Output the [X, Y] coordinate of the center of the cell containing the given text.  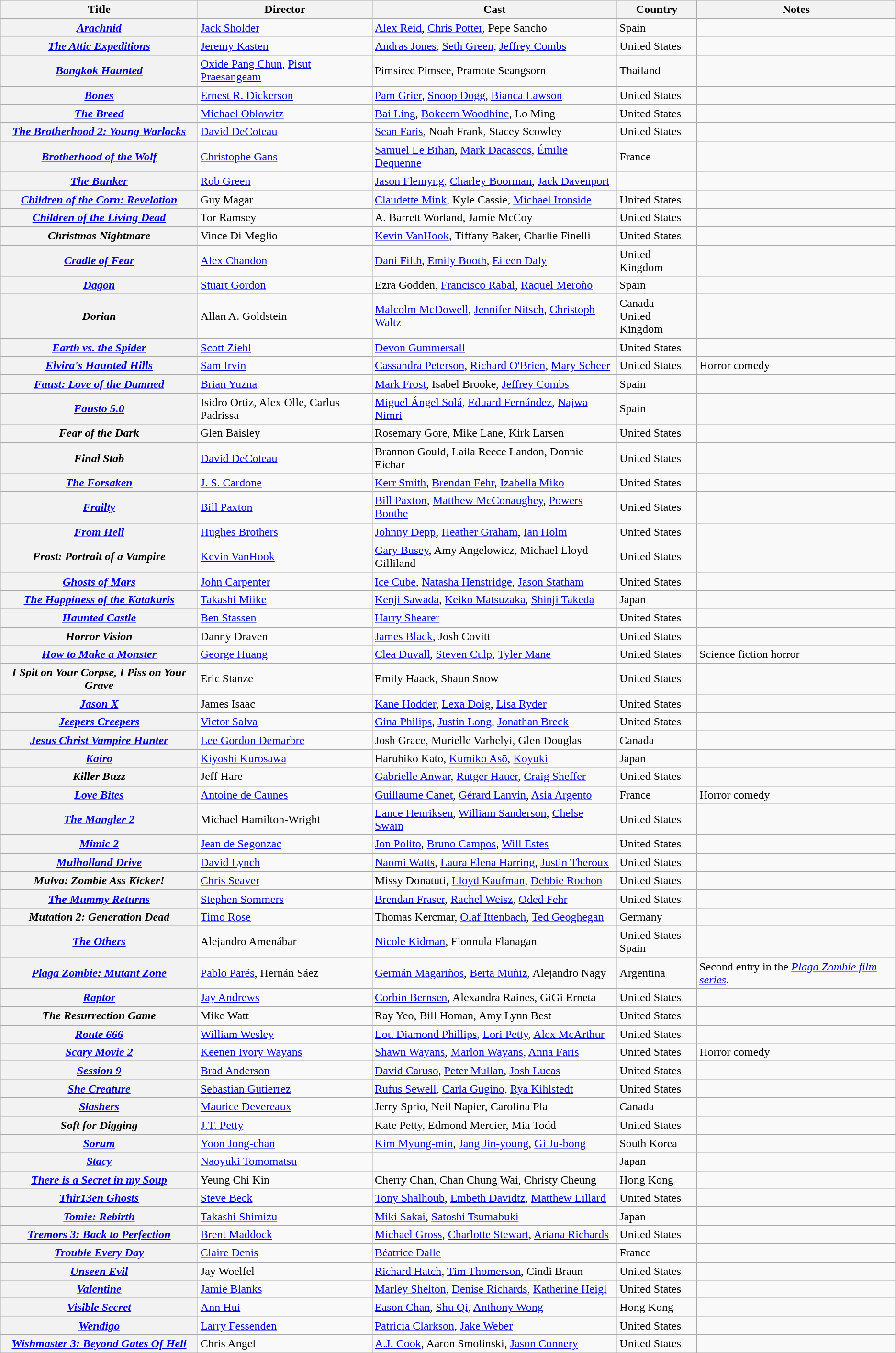
Ernest R. Dickerson [285, 95]
Guillaume Canet, Gérard Lanvin, Asia Argento [494, 795]
Mimic 2 [100, 844]
United Kingdom [657, 260]
Naomi Watts, Laura Elena Harring, Justin Theroux [494, 862]
Jerry Sprio, Neil Napier, Carolina Pla [494, 1107]
Isidro Ortiz, Alex Olle, Carlus Padrissa [285, 409]
Stephen Sommers [285, 899]
I Spit on Your Corpse, I Piss on Your Grave [100, 679]
Lou Diamond Phillips, Lori Petty, Alex McArthur [494, 1034]
Haruhiko Kato, Kumiko Asō, Koyuki [494, 758]
Missy Donatuti, Lloyd Kaufman, Debbie Rochon [494, 880]
Antoine de Caunes [285, 795]
Brannon Gould, Laila Reece Landon, Donnie Eichar [494, 458]
Thir13en Ghosts [100, 1198]
The Resurrection Game [100, 1016]
Takashi Miike [285, 599]
Children of the Corn: Revelation [100, 199]
Sam Irvin [285, 366]
Rosemary Gore, Mike Lane, Kirk Larsen [494, 433]
Claire Denis [285, 1252]
Emily Haack, Shaun Snow [494, 679]
How to Make a Monster [100, 654]
Mike Watt [285, 1016]
Earth vs. the Spider [100, 348]
Yoon Jong-chan [285, 1143]
Lee Gordon Demarbre [285, 740]
Cast [494, 10]
Pablo Parés, Hernán Sáez [285, 973]
She Creature [100, 1089]
Gabrielle Anwar, Rutger Hauer, Craig Sheffer [494, 777]
Scary Movie 2 [100, 1052]
Kenji Sawada, Keiko Matsuzaka, Shinji Takeda [494, 599]
Second entry in the Plaga Zombie film series. [796, 973]
Notes [796, 10]
Germán Magariños, Berta Muñiz, Alejandro Nagy [494, 973]
Cherry Chan, Chan Chung Wai, Christy Cheung [494, 1180]
Marley Shelton, Denise Richards, Katherine Heigl [494, 1289]
J. S. Cardone [285, 483]
United StatesSpain [657, 941]
Final Stab [100, 458]
Cassandra Peterson, Richard O'Brien, Mary Scheer [494, 366]
Alejandro Amenábar [285, 941]
There is a Secret in my Soup [100, 1180]
Bill Paxton [285, 507]
Larry Fessenden [285, 1326]
Stacy [100, 1161]
J.T. Petty [285, 1125]
Dorian [100, 316]
Takashi Shimizu [285, 1216]
Jeremy Kasten [285, 46]
Cradle of Fear [100, 260]
Bill Paxton, Matthew McConaughey, Powers Boothe [494, 507]
Ghosts of Mars [100, 581]
Germany [657, 917]
Richard Hatch, Tim Thomerson, Cindi Braun [494, 1271]
Naoyuki Tomomatsu [285, 1161]
South Korea [657, 1143]
Rob Green [285, 181]
Mark Frost, Isabel Brooke, Jeffrey Combs [494, 384]
Sean Faris, Noah Frank, Stacey Scowley [494, 132]
Kevin VanHook, Tiffany Baker, Charlie Finelli [494, 236]
Tremors 3: Back to Perfection [100, 1234]
Route 666 [100, 1034]
Jay Andrews [285, 998]
Jack Sholder [285, 28]
The Mummy Returns [100, 899]
Kerr Smith, Brendan Fehr, Izabella Miko [494, 483]
Samuel Le Bihan, Mark Dacascos, Émilie Dequenne [494, 156]
Sorum [100, 1143]
The Mangler 2 [100, 820]
Brad Anderson [285, 1071]
Hughes Brothers [285, 532]
Science fiction horror [796, 654]
The Others [100, 941]
The Happiness of the Katakuris [100, 599]
Miki Sakai, Satoshi Tsumabuki [494, 1216]
Oxide Pang Chun, Pisut Praesangeam [285, 71]
Jon Polito, Bruno Campos, Will Estes [494, 844]
Fear of the Dark [100, 433]
Danny Draven [285, 636]
Steve Beck [285, 1198]
Tomie: Rebirth [100, 1216]
Kiyoshi Kurosawa [285, 758]
Bangkok Haunted [100, 71]
Brent Maddock [285, 1234]
Maurice Devereaux [285, 1107]
Kevin VanHook [285, 556]
Lance Henriksen, William Sanderson, Chelse Swain [494, 820]
Clea Duvall, Steven Culp, Tyler Mane [494, 654]
CanadaUnited Kingdom [657, 316]
Bai Ling, Bokeem Woodbine, Lo Ming [494, 113]
Country [657, 10]
Haunted Castle [100, 618]
Thailand [657, 71]
Gary Busey, Amy Angelowicz, Michael Lloyd Gilliland [494, 556]
Valentine [100, 1289]
Ezra Godden, Francisco Rabal, Raquel Meroño [494, 285]
The Forsaken [100, 483]
Malcolm McDowell, Jennifer Nitsch, Christoph Waltz [494, 316]
Bones [100, 95]
Love Bites [100, 795]
Jeepers Creepers [100, 722]
Title [100, 10]
Killer Buzz [100, 777]
Fausto 5.0 [100, 409]
Timo Rose [285, 917]
Ray Yeo, Bill Homan, Amy Lynn Best [494, 1016]
David Caruso, Peter Mullan, Josh Lucas [494, 1071]
Christmas Nightmare [100, 236]
Keenen Ivory Wayans [285, 1052]
Glen Baisley [285, 433]
Vince Di Meglio [285, 236]
Ben Stassen [285, 618]
Mulholland Drive [100, 862]
James Black, Josh Covitt [494, 636]
Jean de Segonzac [285, 844]
Eric Stanze [285, 679]
William Wesley [285, 1034]
Raptor [100, 998]
Victor Salva [285, 722]
Alex Chandon [285, 260]
Brotherhood of the Wolf [100, 156]
Miguel Ángel Solá, Eduard Fernández, Najwa Nimri [494, 409]
Unseen Evil [100, 1271]
Jay Woelfel [285, 1271]
Frailty [100, 507]
Wishmaster 3: Beyond Gates Of Hell [100, 1344]
Christophe Gans [285, 156]
Mulva: Zombie Ass Kicker! [100, 880]
Michael Gross, Charlotte Stewart, Ariana Richards [494, 1234]
Guy Magar [285, 199]
Harry Shearer [494, 618]
Frost: Portrait of a Vampire [100, 556]
Shawn Wayans, Marlon Wayans, Anna Faris [494, 1052]
James Isaac [285, 704]
Visible Secret [100, 1308]
Session 9 [100, 1071]
Scott Ziehl [285, 348]
A.J. Cook, Aaron Smolinski, Jason Connery [494, 1344]
Claudette Mink, Kyle Cassie, Michael Ironside [494, 199]
The Bunker [100, 181]
Patricia Clarkson, Jake Weber [494, 1326]
Kane Hodder, Lexa Doig, Lisa Ryder [494, 704]
Tony Shalhoub, Embeth Davidtz, Matthew Lillard [494, 1198]
Michael Oblowitz [285, 113]
Slashers [100, 1107]
Johnny Depp, Heather Graham, Ian Holm [494, 532]
Nicole Kidman, Fionnula Flanagan [494, 941]
Tor Ramsey [285, 217]
Béatrice Dalle [494, 1252]
Devon Gummersall [494, 348]
Stuart Gordon [285, 285]
Wendigo [100, 1326]
Kairo [100, 758]
Mutation 2: Generation Dead [100, 917]
Jesus Christ Vampire Hunter [100, 740]
Children of the Living Dead [100, 217]
George Huang [285, 654]
Argentina [657, 973]
Thomas Kercmar, Olaf Ittenbach, Ted Geoghegan [494, 917]
Sebastian Gutierrez [285, 1089]
Trouble Every Day [100, 1252]
Corbin Bernsen, Alexandra Raines, GiGi Erneta [494, 998]
Rufus Sewell, Carla Gugino, Rya Kihlstedt [494, 1089]
Dani Filth, Emily Booth, Eileen Daly [494, 260]
Brendan Fraser, Rachel Weisz, Oded Fehr [494, 899]
The Breed [100, 113]
Andras Jones, Seth Green, Jeffrey Combs [494, 46]
The Brotherhood 2: Young Warlocks [100, 132]
Chris Seaver [285, 880]
Jeff Hare [285, 777]
Eason Chan, Shu Qi, Anthony Wong [494, 1308]
Alex Reid, Chris Potter, Pepe Sancho [494, 28]
Josh Grace, Murielle Varhelyi, Glen Douglas [494, 740]
Gina Philips, Justin Long, Jonathan Breck [494, 722]
Arachnid [100, 28]
Ann Hui [285, 1308]
Faust: Love of the Damned [100, 384]
Dagon [100, 285]
Jamie Blanks [285, 1289]
Elvira's Haunted Hills [100, 366]
From Hell [100, 532]
Yeung Chi Kin [285, 1180]
Soft for Digging [100, 1125]
David Lynch [285, 862]
Michael Hamilton-Wright [285, 820]
Ice Cube, Natasha Henstridge, Jason Statham [494, 581]
John Carpenter [285, 581]
Kate Petty, Edmond Mercier, Mia Todd [494, 1125]
Chris Angel [285, 1344]
Jason X [100, 704]
Director [285, 10]
Pam Grier, Snoop Dogg, Bianca Lawson [494, 95]
Plaga Zombie: Mutant Zone [100, 973]
A. Barrett Worland, Jamie McCoy [494, 217]
Allan A. Goldstein [285, 316]
Kim Myung-min, Jang Jin-young, Gi Ju-bong [494, 1143]
Pimsiree Pimsee, Pramote Seangsorn [494, 71]
Jason Flemyng, Charley Boorman, Jack Davenport [494, 181]
Brian Yuzna [285, 384]
Horror Vision [100, 636]
The Attic Expeditions [100, 46]
